Output the (X, Y) coordinate of the center of the cell containing the given text.  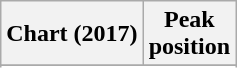
Chart (2017) (72, 34)
Peakposition (189, 34)
